Find where the given text appears and provide that cell's center as (x, y) coordinate. 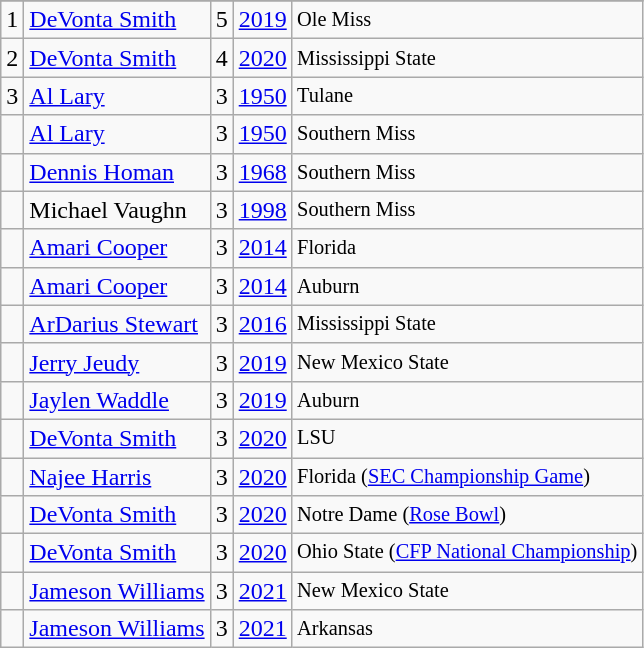
Najee Harris (117, 477)
Jerry Jeudy (117, 362)
2016 (262, 324)
Florida (467, 248)
Michael Vaughn (117, 210)
LSU (467, 438)
Tulane (467, 96)
1998 (262, 210)
Florida (SEC Championship Game) (467, 477)
5 (222, 20)
Arkansas (467, 629)
Dennis Homan (117, 172)
Ole Miss (467, 20)
Ohio State (CFP National Championship) (467, 553)
1968 (262, 172)
1 (12, 20)
Jaylen Waddle (117, 400)
4 (222, 58)
Notre Dame (Rose Bowl) (467, 515)
ArDarius Stewart (117, 324)
2 (12, 58)
